Find where the given text appears and provide that cell's center as (X, Y) coordinate. 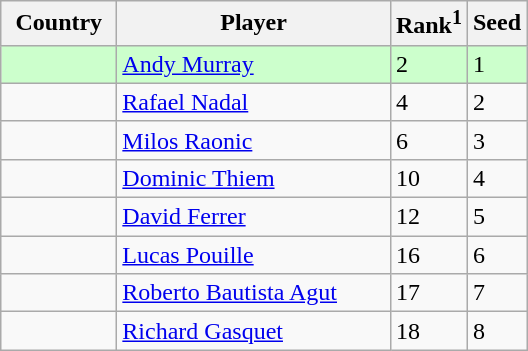
7 (496, 293)
18 (428, 331)
Seed (496, 24)
8 (496, 331)
5 (496, 217)
10 (428, 178)
Country (59, 24)
16 (428, 255)
17 (428, 293)
Rank1 (428, 24)
Andy Murray (254, 64)
Milos Raonic (254, 140)
1 (496, 64)
Dominic Thiem (254, 178)
Rafael Nadal (254, 102)
Roberto Bautista Agut (254, 293)
12 (428, 217)
Lucas Pouille (254, 255)
Player (254, 24)
3 (496, 140)
David Ferrer (254, 217)
Richard Gasquet (254, 331)
